Find where the given text appears and provide that cell's center as (X, Y) coordinate. 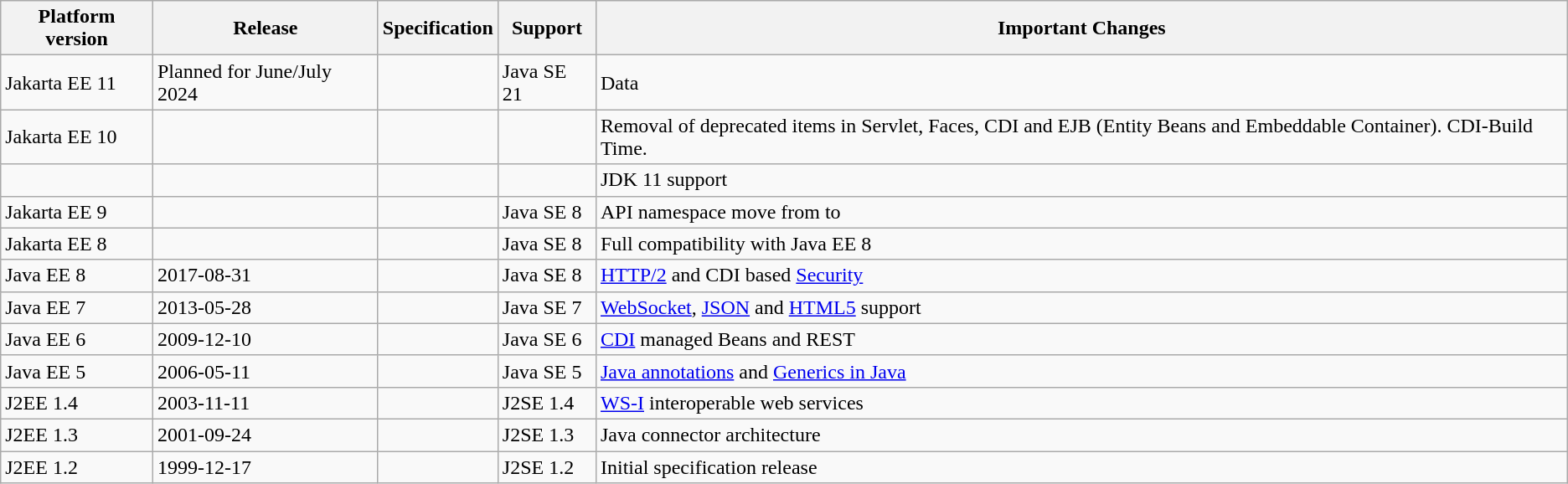
WebSocket, JSON and HTML5 support (1081, 307)
Planned for June/July 2024 (265, 82)
Specification (437, 28)
Java SE 21 (546, 82)
J2EE 1.3 (77, 435)
J2SE 1.4 (546, 403)
Release (265, 28)
Java SE 7 (546, 307)
Removal of deprecated items in Servlet, Faces, CDI and EJB (Entity Beans and Embeddable Container). CDI-Build Time. (1081, 137)
HTTP/2 and CDI based Security (1081, 275)
Platform version (77, 28)
2013-05-28 (265, 307)
WS-I interoperable web services (1081, 403)
Jakarta EE 8 (77, 244)
Support (546, 28)
Data (1081, 82)
Java annotations and Generics in Java (1081, 371)
Java EE 5 (77, 371)
Jakarta EE 9 (77, 212)
Java EE 8 (77, 275)
2001-09-24 (265, 435)
J2EE 1.2 (77, 466)
2003-11-11 (265, 403)
Java EE 6 (77, 339)
Full compatibility with Java EE 8 (1081, 244)
CDI managed Beans and REST (1081, 339)
2017-08-31 (265, 275)
Java SE 5 (546, 371)
J2EE 1.4 (77, 403)
Jakarta EE 11 (77, 82)
2006-05-11 (265, 371)
Initial specification release (1081, 466)
Java connector architecture (1081, 435)
Java SE 6 (546, 339)
Jakarta EE 10 (77, 137)
1999-12-17 (265, 466)
JDK 11 support (1081, 180)
Java EE 7 (77, 307)
Important Changes (1081, 28)
J2SE 1.2 (546, 466)
API namespace move from to (1081, 212)
2009-12-10 (265, 339)
J2SE 1.3 (546, 435)
